Return the [X, Y] coordinate for the center point of the cell that contains the specified text.  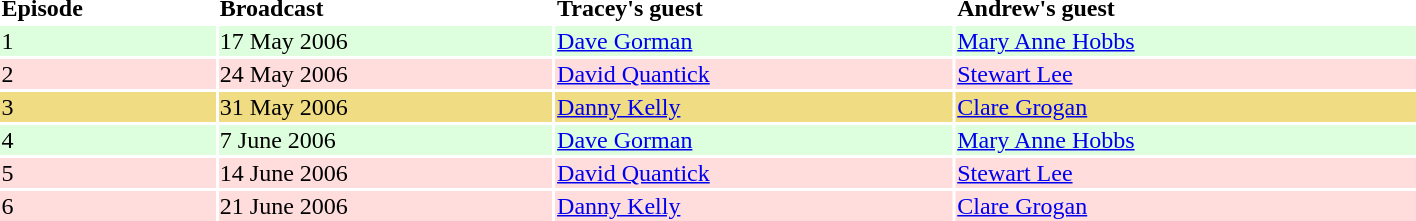
21 June 2006 [385, 206]
7 June 2006 [385, 140]
17 May 2006 [385, 41]
3 [108, 107]
2 [108, 74]
24 May 2006 [385, 74]
1 [108, 41]
14 June 2006 [385, 173]
4 [108, 140]
6 [108, 206]
31 May 2006 [385, 107]
5 [108, 173]
